Detect which cell encompasses the target text, then output its (X, Y) center coordinate. 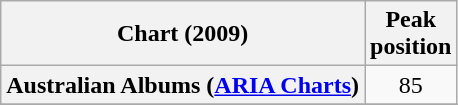
Australian Albums (ARIA Charts) (183, 85)
Peak position (411, 34)
85 (411, 85)
Chart (2009) (183, 34)
